Scan for the cell matching the given text and deliver its [x, y] coordinate at center. 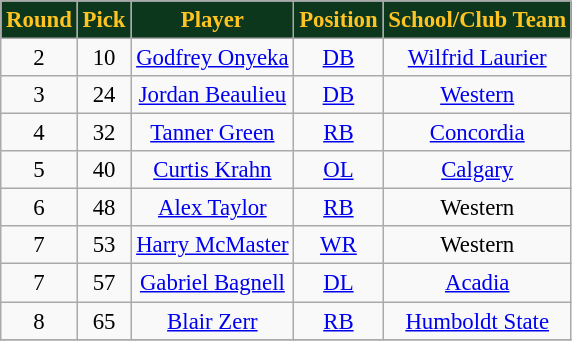
Curtis Krahn [212, 170]
40 [104, 170]
Position [338, 20]
3 [39, 95]
Gabriel Bagnell [212, 283]
DL [338, 283]
Godfrey Onyeka [212, 58]
Tanner Green [212, 133]
24 [104, 95]
65 [104, 321]
4 [39, 133]
Jordan Beaulieu [212, 95]
5 [39, 170]
Harry McMaster [212, 245]
OL [338, 170]
8 [39, 321]
2 [39, 58]
Player [212, 20]
32 [104, 133]
Alex Taylor [212, 208]
Concordia [477, 133]
53 [104, 245]
Calgary [477, 170]
Acadia [477, 283]
Wilfrid Laurier [477, 58]
WR [338, 245]
Humboldt State [477, 321]
6 [39, 208]
School/Club Team [477, 20]
48 [104, 208]
Round [39, 20]
57 [104, 283]
10 [104, 58]
Blair Zerr [212, 321]
Pick [104, 20]
